Extract the (x, y) coordinate from the center of the cell holding the provided text.  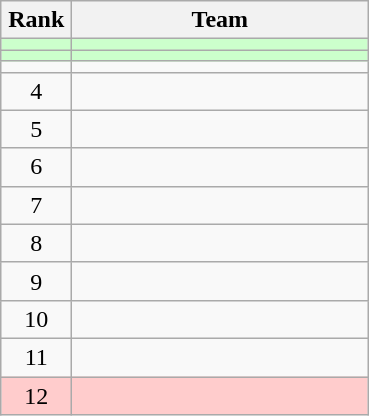
7 (36, 205)
5 (36, 129)
9 (36, 281)
4 (36, 91)
8 (36, 243)
12 (36, 395)
Rank (36, 20)
11 (36, 357)
10 (36, 319)
Team (220, 20)
6 (36, 167)
